Provide the [x, y] coordinate of the cell's center where the given text is located.  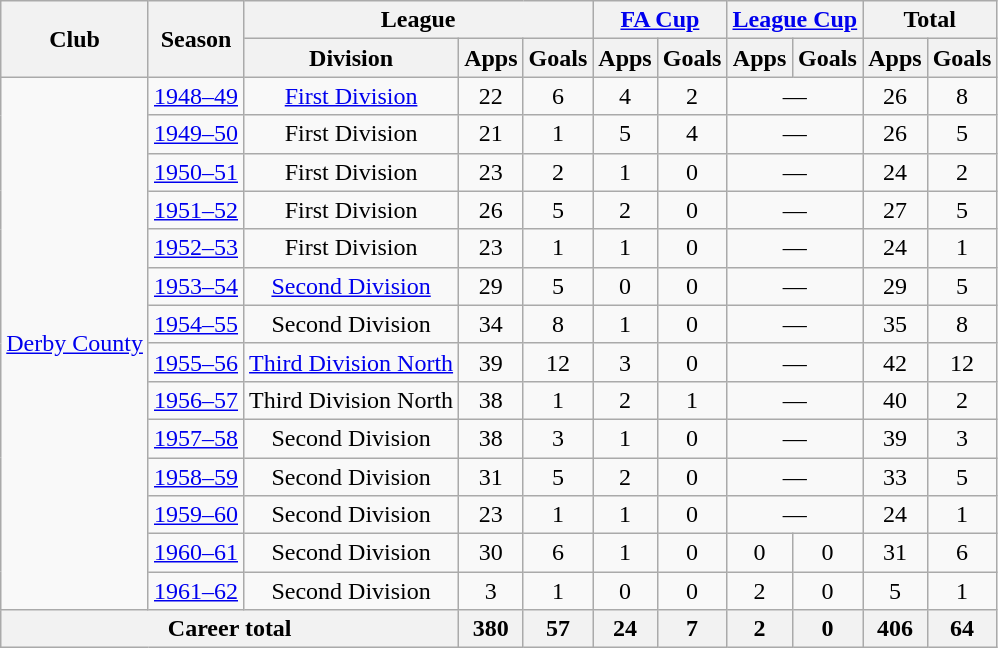
57 [558, 629]
42 [895, 362]
1948–49 [196, 96]
64 [962, 629]
1957–58 [196, 438]
27 [895, 210]
1956–57 [196, 400]
1955–56 [196, 362]
380 [491, 629]
1960–61 [196, 553]
1951–52 [196, 210]
30 [491, 553]
1958–59 [196, 477]
1952–53 [196, 248]
Total [930, 20]
34 [491, 324]
Season [196, 39]
21 [491, 134]
Derby County [75, 344]
1949–50 [196, 134]
1959–60 [196, 515]
406 [895, 629]
Club [75, 39]
1953–54 [196, 286]
35 [895, 324]
League Cup [795, 20]
7 [692, 629]
1950–51 [196, 172]
League [418, 20]
33 [895, 477]
Career total [230, 629]
FA Cup [660, 20]
Division [352, 58]
22 [491, 96]
1961–62 [196, 591]
1954–55 [196, 324]
40 [895, 400]
